Output the [x, y] coordinate of the center of the cell containing the given text.  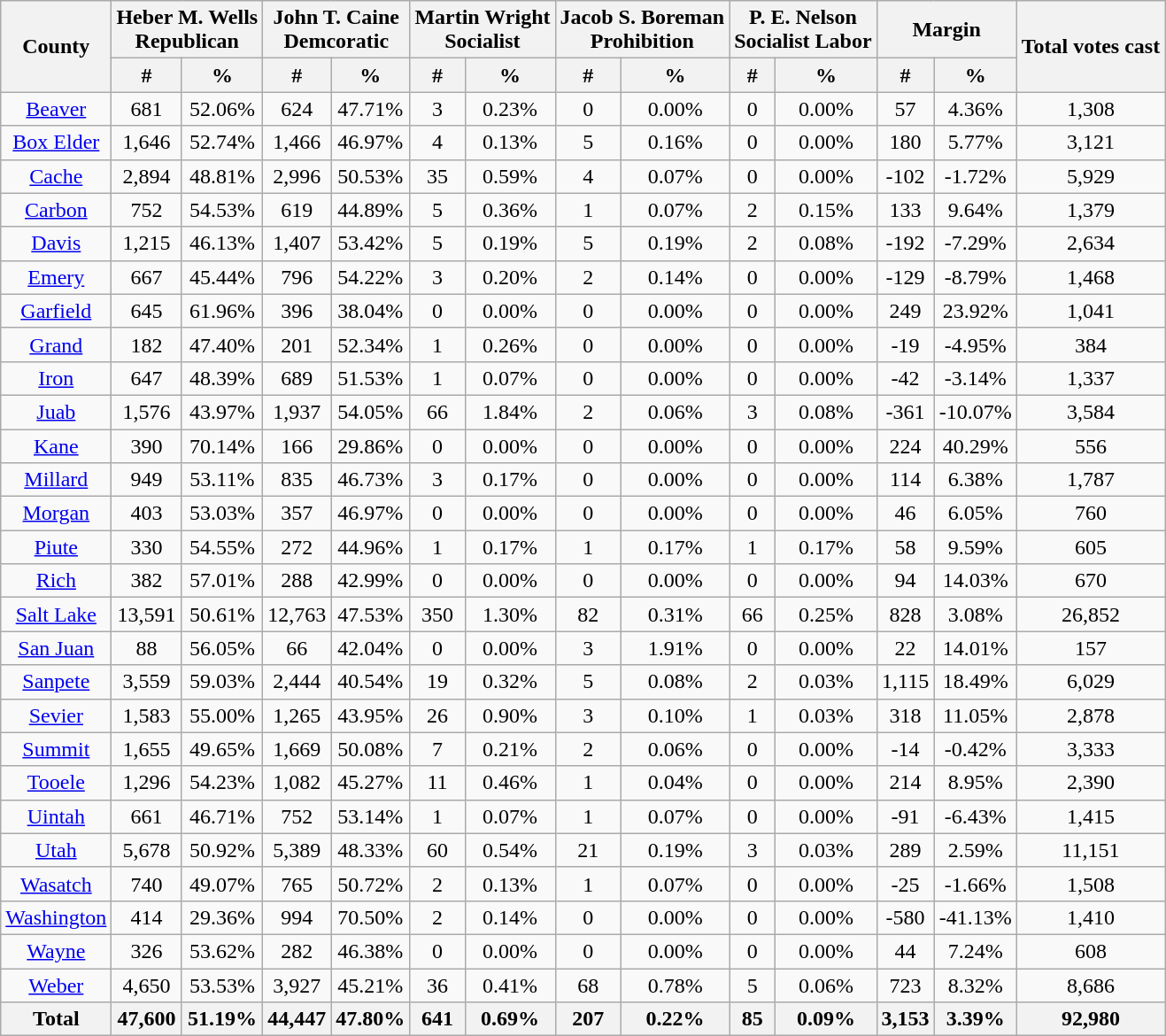
0.09% [826, 1019]
23.92% [976, 311]
Sevier [57, 715]
318 [905, 715]
5.77% [976, 143]
50.61% [222, 615]
0.16% [676, 143]
-41.13% [976, 917]
42.04% [370, 648]
Grand [57, 344]
760 [1091, 514]
1.30% [510, 615]
272 [297, 547]
0.26% [510, 344]
59.03% [222, 682]
1,508 [1091, 884]
11,151 [1091, 850]
0.59% [510, 176]
52.34% [370, 344]
Rich [57, 581]
82 [588, 615]
Emery [57, 277]
49.07% [222, 884]
641 [437, 1019]
42.99% [370, 581]
1,265 [297, 715]
133 [905, 210]
645 [147, 311]
29.86% [370, 445]
4.36% [976, 109]
44,447 [297, 1019]
723 [905, 986]
3.39% [976, 1019]
Heber M. WellsRepublican [188, 30]
9.64% [976, 210]
3.08% [976, 615]
61.96% [222, 311]
43.95% [370, 715]
414 [147, 917]
661 [147, 816]
605 [1091, 547]
2,894 [147, 176]
Summit [57, 749]
-1.72% [976, 176]
40.54% [370, 682]
46.38% [370, 951]
647 [147, 378]
Carbon [57, 210]
Davis [57, 244]
166 [297, 445]
26 [437, 715]
44.96% [370, 547]
14.03% [976, 581]
1,787 [1091, 480]
70.14% [222, 445]
40.29% [976, 445]
12,763 [297, 615]
1,215 [147, 244]
56.05% [222, 648]
-25 [905, 884]
Total votes cast [1091, 46]
46.73% [370, 480]
-14 [905, 749]
Salt Lake [57, 615]
994 [297, 917]
0.23% [510, 109]
Cache [57, 176]
0.10% [676, 715]
1,669 [297, 749]
1,041 [1091, 311]
765 [297, 884]
0.32% [510, 682]
330 [147, 547]
Millard [57, 480]
-91 [905, 816]
0.69% [510, 1019]
45.27% [370, 783]
50.92% [222, 850]
3,121 [1091, 143]
1,296 [147, 783]
Total [57, 1019]
5,389 [297, 850]
1,576 [147, 412]
289 [905, 850]
68 [588, 986]
51.19% [222, 1019]
-10.07% [976, 412]
46.71% [222, 816]
0.04% [676, 783]
54.22% [370, 277]
18.49% [976, 682]
John T. CaineDemcoratic [336, 30]
3,927 [297, 986]
48.81% [222, 176]
0.54% [510, 850]
-8.79% [976, 277]
740 [147, 884]
Utah [57, 850]
46.13% [222, 244]
47,600 [147, 1019]
52.74% [222, 143]
54.23% [222, 783]
2,444 [297, 682]
1,407 [297, 244]
26,852 [1091, 615]
0.46% [510, 783]
2,878 [1091, 715]
53.53% [222, 986]
52.06% [222, 109]
1,466 [297, 143]
P. E. NelsonSocialist Labor [803, 30]
-19 [905, 344]
2.59% [976, 850]
624 [297, 109]
Tooele [57, 783]
7 [437, 749]
0.31% [676, 615]
1,410 [1091, 917]
1,937 [297, 412]
51.53% [370, 378]
8.95% [976, 783]
0.41% [510, 986]
6.05% [976, 514]
667 [147, 277]
1,379 [1091, 210]
46 [905, 514]
1,583 [147, 715]
Piute [57, 547]
11.05% [976, 715]
53.11% [222, 480]
180 [905, 143]
47.53% [370, 615]
-102 [905, 176]
3,559 [147, 682]
8,686 [1091, 986]
53.14% [370, 816]
0.21% [510, 749]
Box Elder [57, 143]
-1.66% [976, 884]
9.59% [976, 547]
7.24% [976, 951]
Sanpete [57, 682]
288 [297, 581]
-580 [905, 917]
350 [437, 615]
88 [147, 648]
48.33% [370, 850]
50.72% [370, 884]
282 [297, 951]
214 [905, 783]
13,591 [147, 615]
Washington [57, 917]
54.53% [222, 210]
-7.29% [976, 244]
Wayne [57, 951]
3,333 [1091, 749]
Kane [57, 445]
47.40% [222, 344]
207 [588, 1019]
Juab [57, 412]
2,390 [1091, 783]
44.89% [370, 210]
8.32% [976, 986]
55.00% [222, 715]
-361 [905, 412]
384 [1091, 344]
681 [147, 109]
182 [147, 344]
Jacob S. BoremanProhibition [643, 30]
92,980 [1091, 1019]
224 [905, 445]
29.36% [222, 917]
22 [905, 648]
Martin WrightSocialist [483, 30]
San Juan [57, 648]
Uintah [57, 816]
157 [1091, 648]
828 [905, 615]
Morgan [57, 514]
53.42% [370, 244]
0.25% [826, 615]
Weber [57, 986]
396 [297, 311]
835 [297, 480]
Wasatch [57, 884]
County [57, 46]
-6.43% [976, 816]
50.53% [370, 176]
44 [905, 951]
94 [905, 581]
85 [753, 1019]
0.20% [510, 277]
57.01% [222, 581]
14.01% [976, 648]
390 [147, 445]
45.21% [370, 986]
1,646 [147, 143]
0.22% [676, 1019]
201 [297, 344]
53.62% [222, 951]
70.50% [370, 917]
Iron [57, 378]
58 [905, 547]
382 [147, 581]
36 [437, 986]
1,082 [297, 783]
3,584 [1091, 412]
-3.14% [976, 378]
21 [588, 850]
Margin [946, 30]
49.65% [222, 749]
1.84% [510, 412]
1,415 [1091, 816]
-42 [905, 378]
1.91% [676, 648]
0.90% [510, 715]
54.55% [222, 547]
1,337 [1091, 378]
45.44% [222, 277]
0.78% [676, 986]
689 [297, 378]
5,929 [1091, 176]
-129 [905, 277]
556 [1091, 445]
249 [905, 311]
2,634 [1091, 244]
0.15% [826, 210]
1,115 [905, 682]
48.39% [222, 378]
Beaver [57, 109]
670 [1091, 581]
114 [905, 480]
1,655 [147, 749]
2,996 [297, 176]
357 [297, 514]
-0.42% [976, 749]
326 [147, 951]
796 [297, 277]
6,029 [1091, 682]
11 [437, 783]
4,650 [147, 986]
54.05% [370, 412]
47.80% [370, 1019]
608 [1091, 951]
949 [147, 480]
47.71% [370, 109]
19 [437, 682]
38.04% [370, 311]
403 [147, 514]
1,468 [1091, 277]
0.36% [510, 210]
Garfield [57, 311]
60 [437, 850]
43.97% [222, 412]
-4.95% [976, 344]
619 [297, 210]
57 [905, 109]
5,678 [147, 850]
6.38% [976, 480]
-192 [905, 244]
50.08% [370, 749]
1,308 [1091, 109]
3,153 [905, 1019]
35 [437, 176]
53.03% [222, 514]
